For the text-containing cell, return its midpoint in (x, y) coordinate format. 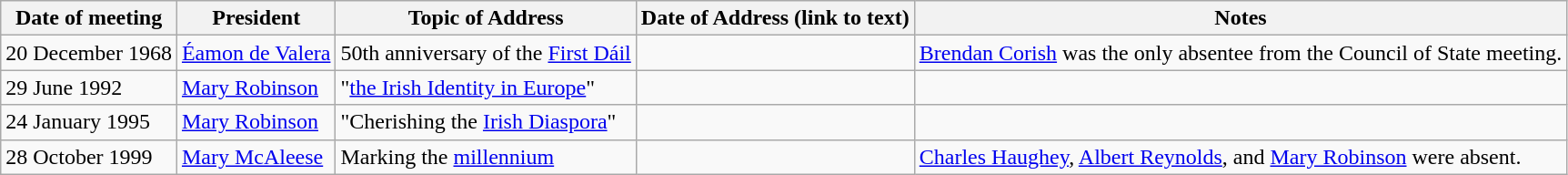
Éamon de Valera (256, 53)
Date of Address (link to text) (775, 18)
28 October 1999 (89, 157)
29 June 1992 (89, 87)
20 December 1968 (89, 53)
24 January 1995 (89, 122)
"Cherishing the Irish Diaspora" (486, 122)
"the Irish Identity in Europe" (486, 87)
Marking the millennium (486, 157)
Notes (1241, 18)
50th anniversary of the First Dáil (486, 53)
Charles Haughey, Albert Reynolds, and Mary Robinson were absent. (1241, 157)
Topic of Address (486, 18)
Brendan Corish was the only absentee from the Council of State meeting. (1241, 53)
Mary McAleese (256, 157)
Date of meeting (89, 18)
President (256, 18)
